Pinpoint the cell where the given text exists, returning its (x, y) midpoint coordinate. 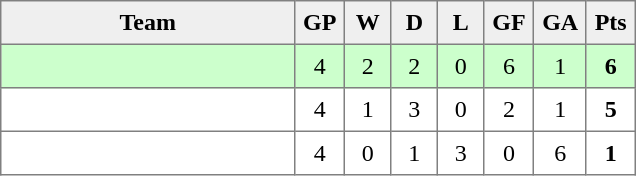
D (414, 23)
Team (148, 23)
L (461, 23)
GA (560, 23)
W (368, 23)
GP (320, 23)
Pts (610, 23)
5 (610, 110)
GF (509, 23)
